Identify which cell holds the provided text, then report its [X, Y] central coordinate. 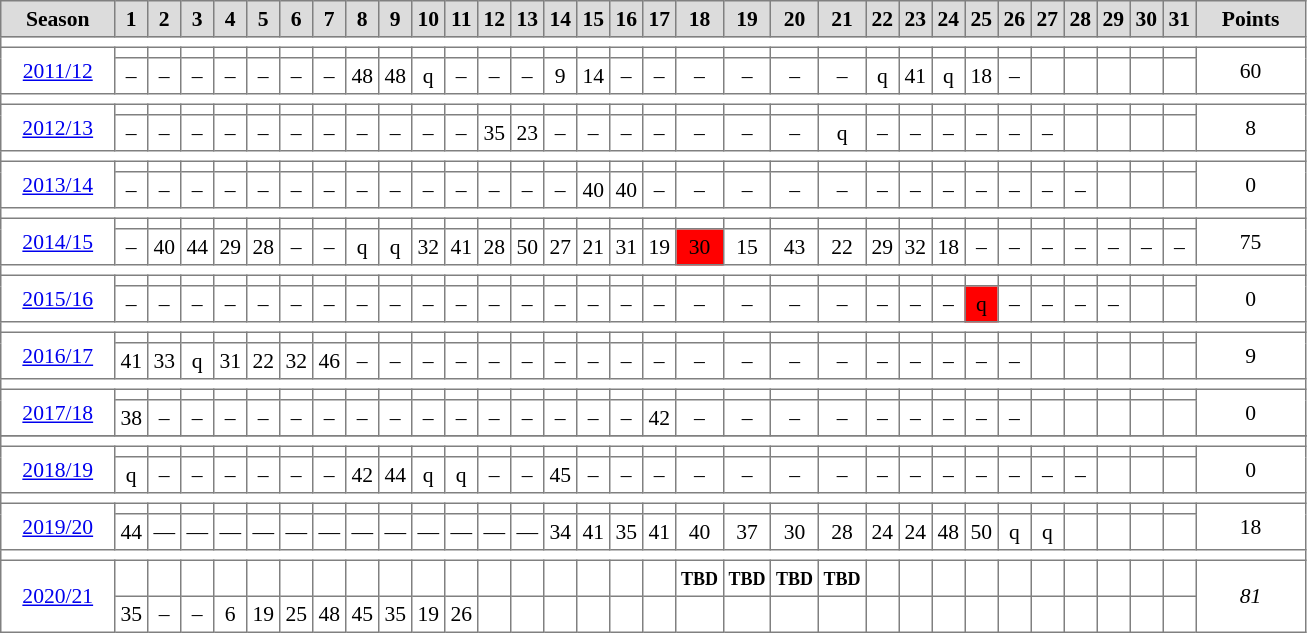
34 [560, 532]
2019/20 [58, 526]
43 [795, 247]
17 [660, 19]
46 [330, 361]
2 [164, 19]
16 [626, 19]
12 [494, 19]
20 [795, 19]
4 [230, 19]
2017/18 [58, 412]
60 [1251, 70]
37 [747, 532]
10 [428, 19]
Season [58, 19]
1 [132, 19]
13 [528, 19]
3 [198, 19]
33 [164, 361]
81 [1251, 596]
2014/15 [58, 241]
2016/17 [58, 355]
2015/16 [58, 298]
11 [462, 19]
2020/21 [58, 596]
2018/19 [58, 469]
2011/12 [58, 70]
75 [1251, 241]
5 [264, 19]
7 [330, 19]
2013/14 [58, 184]
38 [132, 418]
2012/13 [58, 127]
Points [1251, 19]
